Find where the given text appears and provide that cell's center as (X, Y) coordinate. 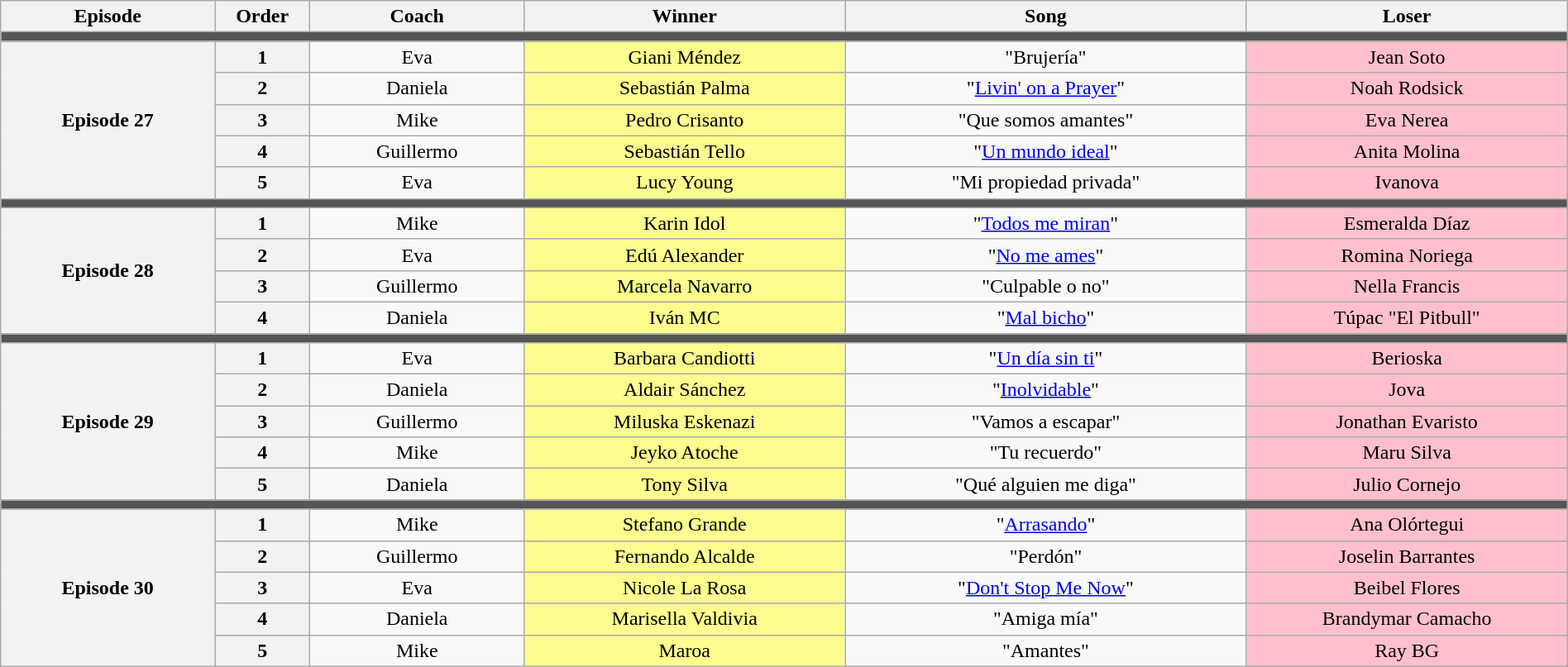
Joselin Barrantes (1407, 556)
Stefano Grande (685, 525)
Maroa (685, 650)
Berioska (1407, 359)
Sebastián Tello (685, 151)
Jeyko Atoche (685, 453)
Nicole La Rosa (685, 588)
Episode (108, 17)
"Un día sin ti" (1045, 359)
Lucy Young (685, 183)
Esmeralda Díaz (1407, 223)
"Brujería" (1045, 57)
"Un mundo ideal" (1045, 151)
Miluska Eskenazi (685, 422)
Pedro Crisanto (685, 120)
"Inolvidable" (1045, 390)
Noah Rodsick (1407, 88)
Ivanova (1407, 183)
Karin Idol (685, 223)
Episode 28 (108, 270)
"Vamos a escapar" (1045, 422)
Episode 27 (108, 120)
Maru Silva (1407, 453)
Marisella Valdivia (685, 619)
Ray BG (1407, 650)
Sebastián Palma (685, 88)
"Tu recuerdo" (1045, 453)
Order (263, 17)
"Perdón" (1045, 556)
"Todos me miran" (1045, 223)
"Arrasando" (1045, 525)
Edú Alexander (685, 255)
"Livin' on a Prayer" (1045, 88)
"Amantes" (1045, 650)
Jonathan Evaristo (1407, 422)
Jova (1407, 390)
Barbara Candiotti (685, 359)
Tony Silva (685, 484)
"Don't Stop Me Now" (1045, 588)
"Culpable o no" (1045, 286)
Winner (685, 17)
Episode 30 (108, 588)
"Que somos amantes" (1045, 120)
Ana Olórtegui (1407, 525)
Anita Molina (1407, 151)
Eva Nerea (1407, 120)
Coach (417, 17)
Romina Noriega (1407, 255)
Fernando Alcalde (685, 556)
Episode 29 (108, 422)
"No me ames" (1045, 255)
Giani Méndez (685, 57)
Song (1045, 17)
Loser (1407, 17)
"Qué alguien me diga" (1045, 484)
Marcela Navarro (685, 286)
"Amiga mía" (1045, 619)
"Mi propiedad privada" (1045, 183)
Túpac "El Pitbull" (1407, 317)
Beibel Flores (1407, 588)
Iván MC (685, 317)
Jean Soto (1407, 57)
Nella Francis (1407, 286)
"Mal bicho" (1045, 317)
Aldair Sánchez (685, 390)
Brandymar Camacho (1407, 619)
Julio Cornejo (1407, 484)
